Provide the [X, Y] coordinate of the cell's center where the given text is located.  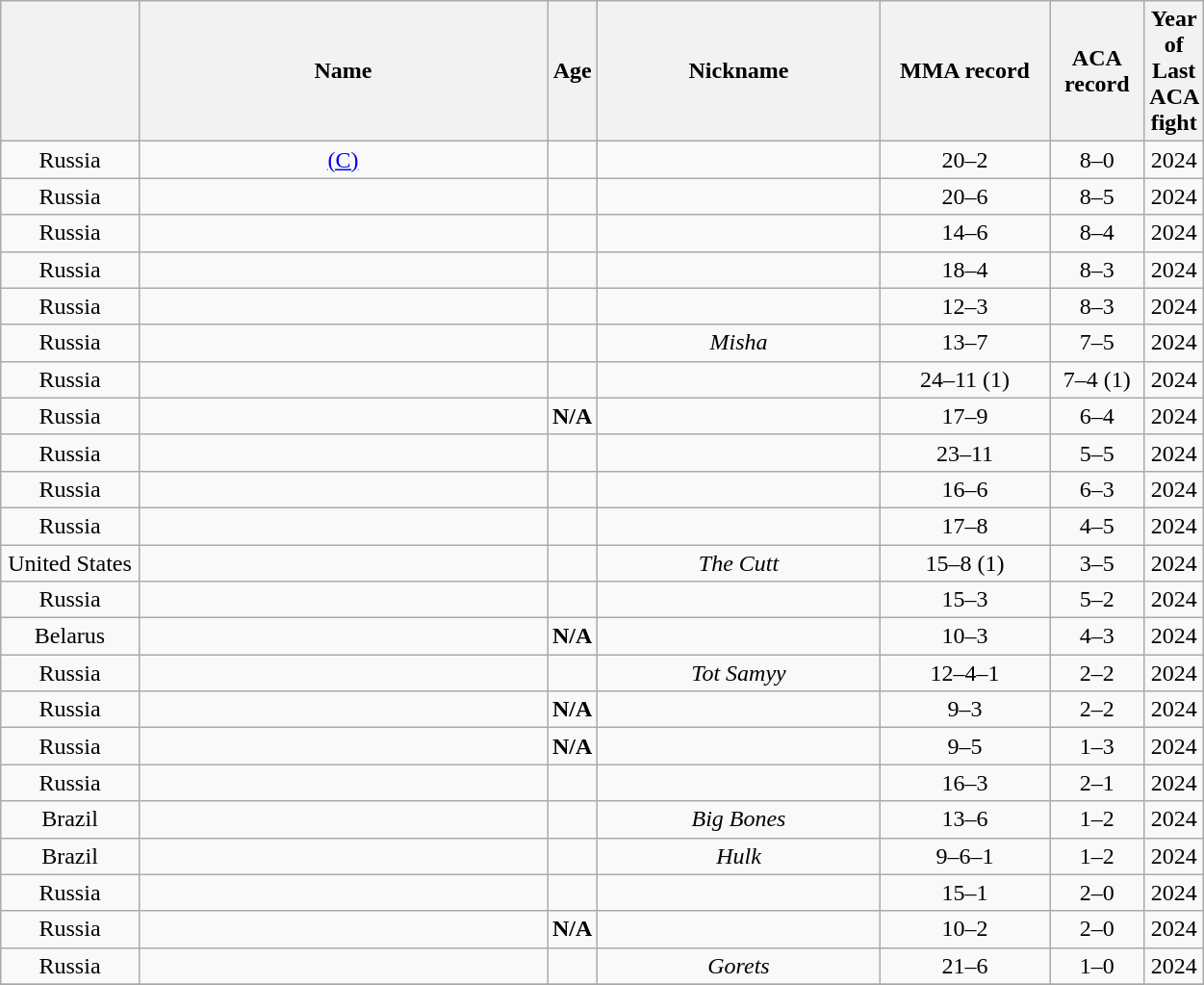
14–6 [964, 233]
10–3 [964, 636]
(C) [343, 160]
1–3 [1097, 746]
12–4–1 [964, 673]
Misha [739, 343]
Age [572, 71]
5–5 [1097, 453]
Year of Last ACA fight [1174, 71]
United States [70, 563]
15–8 (1) [964, 563]
Big Bones [739, 819]
20–6 [964, 196]
5–2 [1097, 600]
18–4 [964, 270]
6–4 [1097, 416]
15–1 [964, 893]
7–5 [1097, 343]
17–8 [964, 526]
Tot Samyy [739, 673]
13–6 [964, 819]
10–2 [964, 929]
17–9 [964, 416]
1–0 [1097, 966]
7–4 (1) [1097, 379]
16–6 [964, 489]
9–3 [964, 710]
20–2 [964, 160]
6–3 [1097, 489]
8–4 [1097, 233]
4–3 [1097, 636]
4–5 [1097, 526]
8–0 [1097, 160]
23–11 [964, 453]
8–5 [1097, 196]
Gorets [739, 966]
Hulk [739, 856]
12–3 [964, 306]
21–6 [964, 966]
9–6–1 [964, 856]
Nickname [739, 71]
Name [343, 71]
MMA record [964, 71]
2–1 [1097, 783]
16–3 [964, 783]
13–7 [964, 343]
24–11 (1) [964, 379]
9–5 [964, 746]
The Cutt [739, 563]
ACA record [1097, 71]
Belarus [70, 636]
15–3 [964, 600]
3–5 [1097, 563]
